Scan for the cell matching the given text and deliver its (X, Y) coordinate at center. 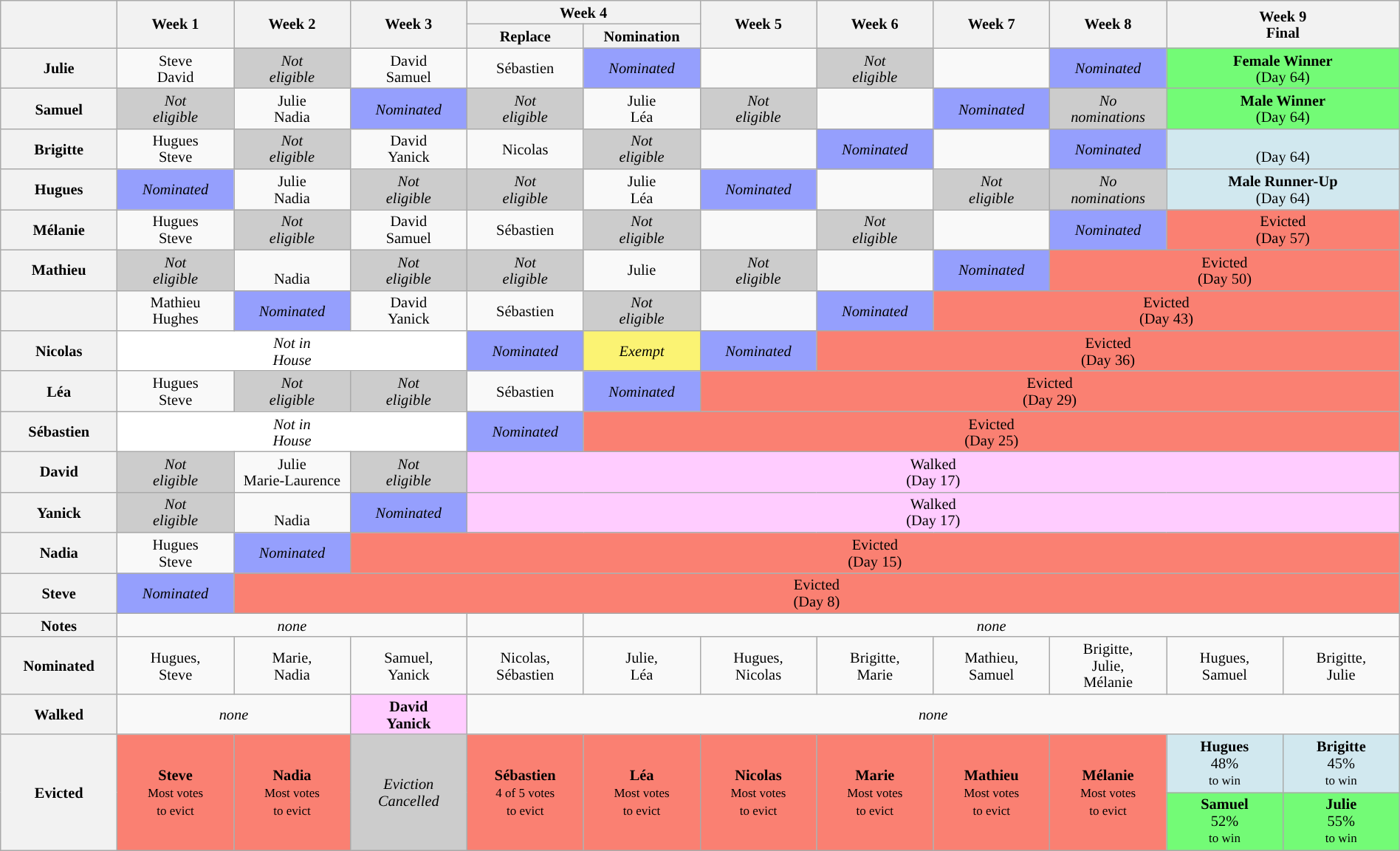
Evicted(Day 43) (1167, 310)
Hugues,Nicolas (758, 665)
Sébastien 4 of 5 votesto evict (525, 792)
Week 4 (583, 12)
Evicted(Day 25) (991, 431)
Week 6 (875, 24)
Mélanie (59, 229)
Julie,Léa (642, 665)
Julie55%to win (1341, 821)
Hugues,Steve (176, 665)
Brigitte,Julie,Mélanie (1108, 665)
Léa (59, 392)
Nicolas,Sébastien (525, 665)
Yanick (59, 513)
Week 2 (292, 24)
Nicolas Most votesto evict (758, 792)
Evicted(Day 29) (1050, 392)
Evicted (59, 792)
Week 9Final (1283, 24)
Steve (59, 592)
Mélanie Most votesto evict (1108, 792)
JulieMarie-Laurence (292, 471)
Evicted(Day 50) (1225, 270)
Evicted(Day 36) (1108, 350)
NadiaMost votesto evict (292, 792)
SteveDavid (176, 68)
David (59, 471)
SteveMost votesto evict (176, 792)
(Day 64) (1283, 149)
EvictionCancelled (408, 792)
Brigitte45%to win (1341, 764)
Brigitte,Marie (875, 665)
Notes (59, 625)
Samuel52%to win (1225, 821)
Hugues (59, 189)
Week 8 (1108, 24)
Léa Most votesto evict (642, 792)
Male Runner-Up(Day 64) (1283, 189)
Mathieu (59, 270)
Week 1 (176, 24)
MathieuHughes (176, 310)
Female Winner(Day 64) (1283, 68)
Evicted(Day 57) (1283, 229)
Walked (59, 714)
Replace (525, 35)
Evicted(Day 15) (874, 553)
Week 3 (408, 24)
Week 5 (758, 24)
Marie Most votesto evict (875, 792)
Brigitte (59, 149)
Week 7 (992, 24)
Nomination (642, 35)
Mathieu Most votesto evict (992, 792)
Samuel (59, 108)
Hugues,Samuel (1225, 665)
Brigitte,Julie (1341, 665)
Marie,Nadia (292, 665)
Exempt (642, 350)
Samuel,Yanick (408, 665)
Evicted(Day 8) (817, 592)
Mathieu,Samuel (992, 665)
Hugues48%to win (1225, 764)
Male Winner(Day 64) (1283, 108)
